Search for the cell housing the specified text and yield its [x, y] center coordinate. 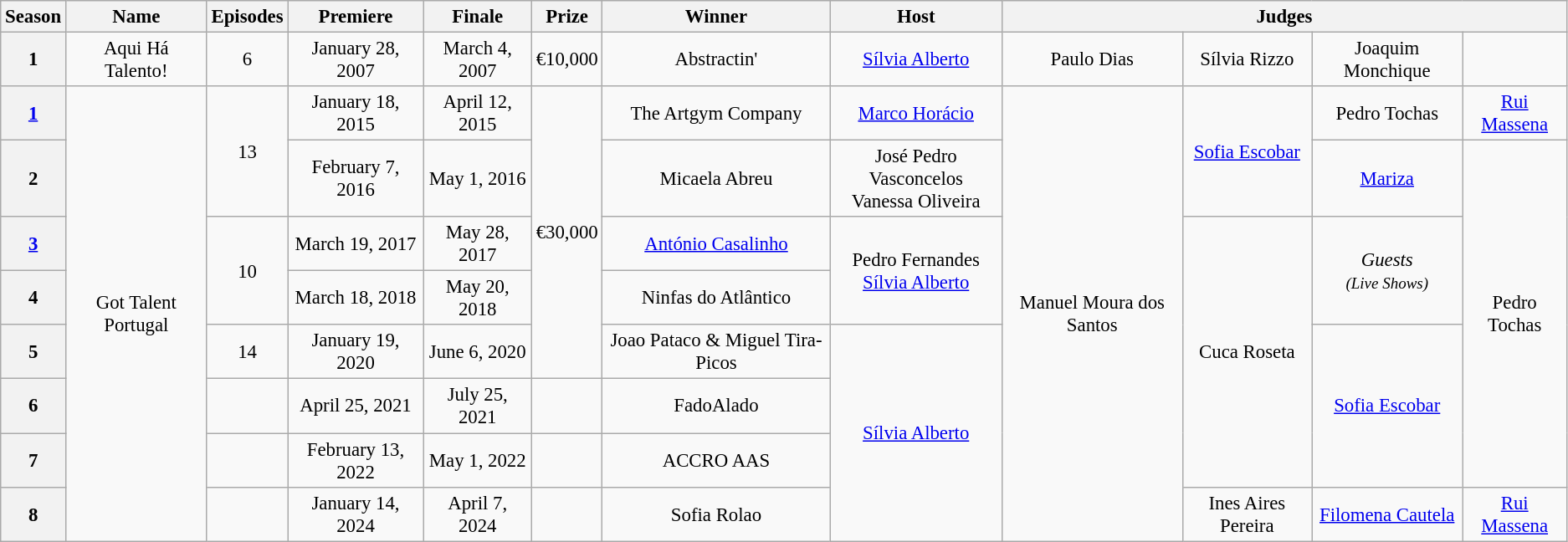
May 1, 2016 [477, 179]
June 6, 2020 [477, 351]
January 28, 2007 [356, 60]
4 [33, 298]
Aqui Há Talento! [136, 60]
February 13, 2022 [356, 460]
Prize [567, 17]
May 1, 2022 [477, 460]
April 25, 2021 [356, 406]
The Artgym Company [716, 114]
Ines Aires Pereira [1247, 514]
Joaquim Monchique [1387, 60]
Ninfas do Atlântico [716, 298]
2 [33, 179]
January 14, 2024 [356, 514]
Finale [477, 17]
Judges [1284, 17]
5 [33, 351]
February 7, 2016 [356, 179]
May 20, 2018 [477, 298]
Name [136, 17]
Mariza [1387, 179]
13 [248, 151]
May 28, 2017 [477, 244]
Joao Pataco & Miguel Tira-Picos [716, 351]
7 [33, 460]
January 19, 2020 [356, 351]
Paulo Dias [1092, 60]
14 [248, 351]
3 [33, 244]
March 19, 2017 [356, 244]
Winner [716, 17]
Filomena Cautela [1387, 514]
Manuel Moura dos Santos [1092, 314]
10 [248, 271]
March 18, 2018 [356, 298]
Sílvia Rizzo [1247, 60]
April 7, 2024 [477, 514]
Season [33, 17]
Cuca Roseta [1247, 351]
July 25, 2021 [477, 406]
Guests(Live Shows) [1387, 271]
José Pedro VasconcelosVanessa Oliveira [915, 179]
António Casalinho [716, 244]
Abstractin' [716, 60]
€10,000 [567, 60]
€30,000 [567, 233]
Micaela Abreu [716, 179]
Got Talent Portugal [136, 314]
April 12, 2015 [477, 114]
FadoAlado [716, 406]
Episodes [248, 17]
Premiere [356, 17]
Pedro FernandesSílvia Alberto [915, 271]
Sofia Rolao [716, 514]
January 18, 2015 [356, 114]
ACCRO AAS [716, 460]
Marco Horácio [915, 114]
March 4, 2007 [477, 60]
Host [915, 17]
8 [33, 514]
